Detect which cell encompasses the target text, then output its [X, Y] center coordinate. 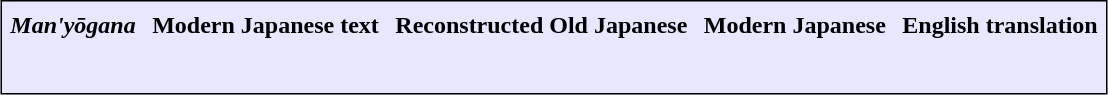
Modern Japanese text [266, 25]
Reconstructed Old Japanese [542, 25]
Man'yōgana [73, 25]
English translation [1000, 25]
Modern Japanese [794, 25]
